Pinpoint the cell where the given text exists, returning its [x, y] midpoint coordinate. 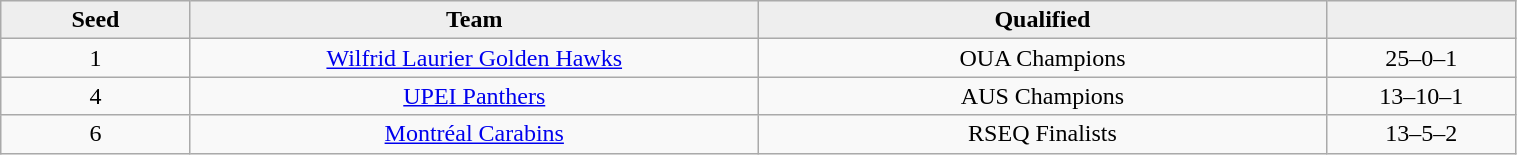
Montréal Carabins [474, 134]
RSEQ Finalists [1042, 134]
25–0–1 [1422, 58]
13–10–1 [1422, 96]
13–5–2 [1422, 134]
Team [474, 20]
Qualified [1042, 20]
1 [96, 58]
UPEI Panthers [474, 96]
OUA Champions [1042, 58]
AUS Champions [1042, 96]
Seed [96, 20]
4 [96, 96]
Wilfrid Laurier Golden Hawks [474, 58]
6 [96, 134]
